Identify which cell holds the provided text, then report its (X, Y) central coordinate. 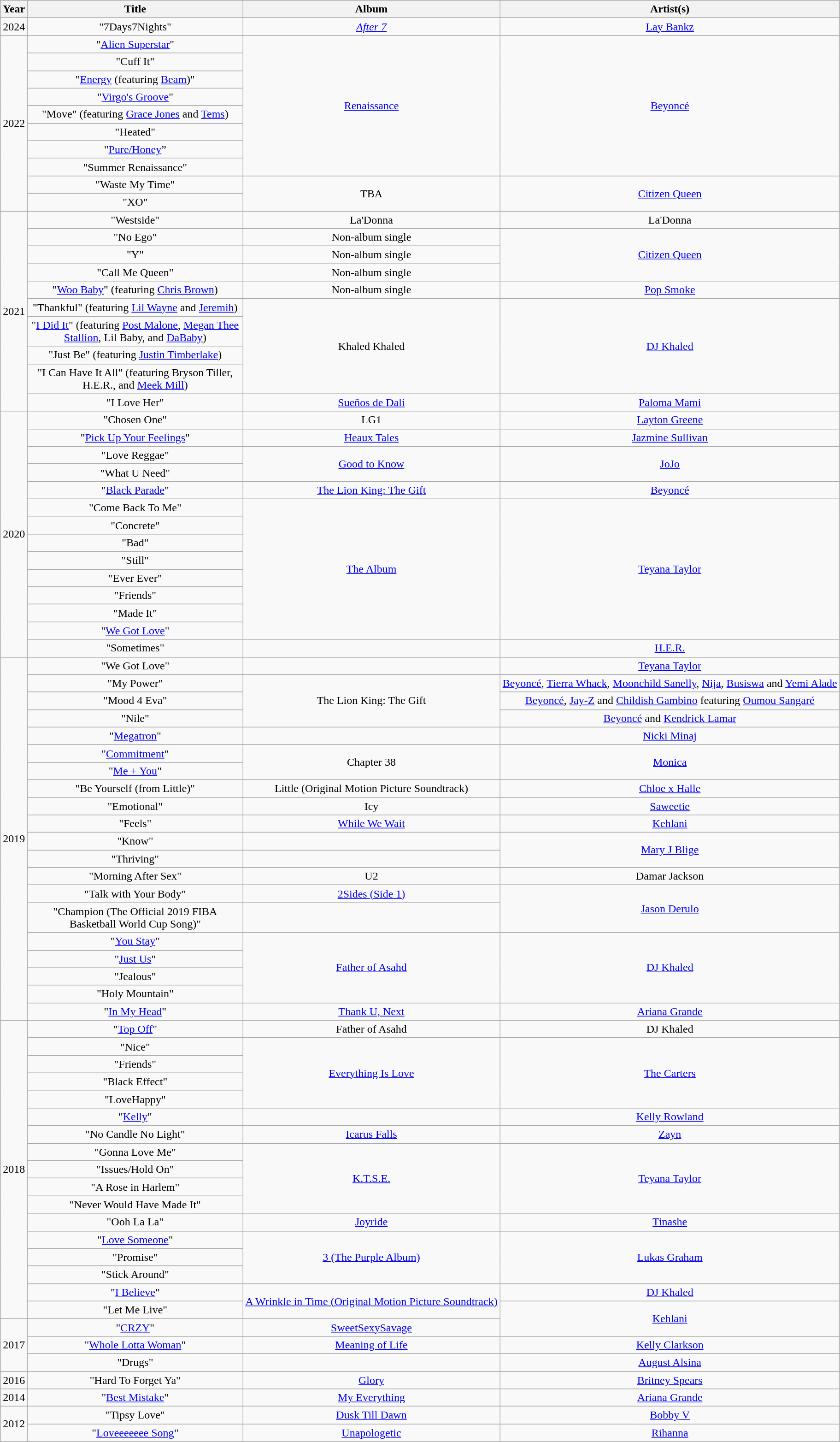
"Best Mistake" (135, 1398)
"Know" (135, 841)
Zayn (670, 1135)
"I Love Her" (135, 402)
Unapologetic (371, 1433)
Bobby V (670, 1415)
"Nile" (135, 718)
After 7 (371, 27)
"Westside" (135, 220)
"Gonna Love Me" (135, 1152)
"Concrete" (135, 525)
"Me + You" (135, 771)
"Ever Ever" (135, 578)
"Never Would Have Made It" (135, 1205)
Tinashe (670, 1222)
"Kelly" (135, 1117)
Heaux Tales (371, 437)
Beyoncé, Jay-Z and Childish Gambino featuring Oumou Sangaré (670, 701)
"Energy (featuring Beam)" (135, 79)
Kelly Rowland (670, 1117)
"Talk with Your Body" (135, 894)
Album (371, 9)
Icarus Falls (371, 1135)
"Holy Mountain" (135, 994)
2018 (14, 1169)
Joyride (371, 1222)
Meaning of Life (371, 1345)
"Issues/Hold On" (135, 1170)
2020 (14, 534)
"Be Yourself (from Little)" (135, 788)
Pop Smoke (670, 290)
"Bad" (135, 543)
"Alien Superstar" (135, 44)
SweetSexySavage (371, 1327)
"I Believe" (135, 1292)
"Still" (135, 561)
Saweetie (670, 806)
Dusk Till Dawn (371, 1415)
Layton Greene (670, 420)
"No Ego" (135, 237)
"CRZY" (135, 1327)
"No Candle No Light" (135, 1135)
"Pure/Honey” (135, 149)
"Morning After Sex" (135, 876)
Icy (371, 806)
"Emotional" (135, 806)
"A Rose in Harlem" (135, 1187)
Kelly Clarkson (670, 1345)
"What U Need" (135, 473)
"Promise" (135, 1257)
"Summer Renaissance" (135, 167)
"Thriving" (135, 859)
"Commitment" (135, 753)
TBA (371, 193)
U2 (371, 876)
"Let Me Live" (135, 1310)
"Love Someone" (135, 1240)
JoJo (670, 464)
"Call Me Queen" (135, 272)
Sueños de Dalí (371, 402)
"Come Back To Me" (135, 508)
"Just Be" (featuring Justin Timberlake) (135, 355)
Nicki Minaj (670, 736)
"In My Head" (135, 1011)
"Hard To Forget Ya" (135, 1380)
Little (Original Motion Picture Soundtrack) (371, 788)
Lay Bankz (670, 27)
"Drugs" (135, 1362)
K.T.S.E. (371, 1178)
"I Can Have It All" (featuring Bryson Tiller, H.E.R., and Meek Mill) (135, 379)
"Sometimes" (135, 648)
"Just Us" (135, 959)
Good to Know (371, 464)
A Wrinkle in Time (Original Motion Picture Soundtrack) (371, 1301)
"Heated" (135, 132)
2012 (14, 1424)
"Loveeeeeee Song" (135, 1433)
Monica (670, 762)
"Black Parade" (135, 490)
Beyoncé and Kendrick Lamar (670, 718)
"Thankful" (featuring Lil Wayne and Jeremih) (135, 307)
"Black Effect" (135, 1081)
"LoveHappy" (135, 1099)
Khaled Khaled (371, 346)
2019 (14, 839)
2022 (14, 124)
Title (135, 9)
Glory (371, 1380)
2014 (14, 1398)
Chapter 38 (371, 762)
Rihanna (670, 1433)
Paloma Mami (670, 402)
"Made It" (135, 613)
"Mood 4 Eva" (135, 701)
Beyoncé, Tierra Whack, Moonchild Sanelly, Nija, Busiswa and Yemi Alade (670, 683)
Chloe x Halle (670, 788)
Damar Jackson (670, 876)
"7Days7Nights" (135, 27)
"Nice" (135, 1046)
Artist(s) (670, 9)
"Move" (featuring Grace Jones and Tems) (135, 114)
Jazmine Sullivan (670, 437)
"I Did It" (featuring Post Malone, Megan Thee Stallion, Lil Baby, and DaBaby) (135, 331)
Mary J Blige (670, 850)
"Tipsy Love" (135, 1415)
"Megatron" (135, 736)
"XO" (135, 202)
"Stick Around" (135, 1275)
The Carters (670, 1073)
2021 (14, 312)
While We Wait (371, 824)
"Whole Lotta Woman" (135, 1345)
"Jealous" (135, 976)
The Album (371, 569)
Britney Spears (670, 1380)
Everything Is Love (371, 1073)
Jason Derulo (670, 909)
Renaissance (371, 106)
My Everything (371, 1398)
Thank U, Next (371, 1011)
Lukas Graham (670, 1257)
3 (The Purple Album) (371, 1257)
"Love Reggae" (135, 455)
H.E.R. (670, 648)
2017 (14, 1345)
"Chosen One" (135, 420)
2Sides (Side 1) (371, 894)
"Ooh La La" (135, 1222)
"Waste My Time" (135, 184)
"Champion (The Official 2019 FIBA Basketball World Cup Song)" (135, 917)
"Virgo's Groove" (135, 97)
"Cuff It" (135, 62)
"You Stay" (135, 941)
"My Power" (135, 683)
"Top Off" (135, 1029)
"Y" (135, 255)
2024 (14, 27)
August Alsina (670, 1362)
LG1 (371, 420)
Year (14, 9)
"Woo Baby" (featuring Chris Brown) (135, 290)
"Pick Up Your Feelings" (135, 437)
2016 (14, 1380)
"Feels" (135, 824)
